Return (X, Y) of the center of cell containing provided text 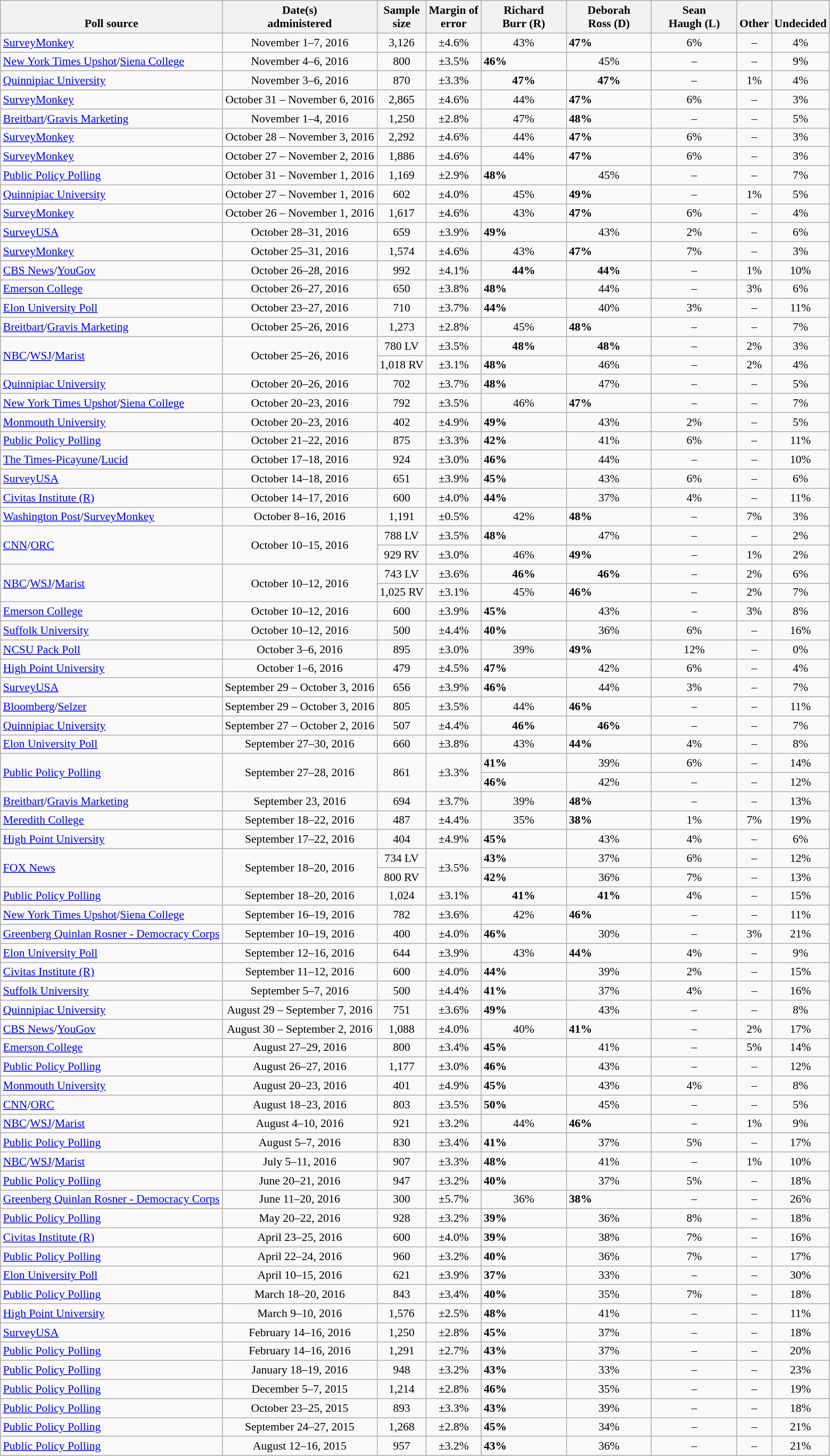
September 27–28, 2016 (299, 773)
October 27 – November 1, 2016 (299, 194)
507 (401, 726)
650 (401, 289)
August 20–23, 2016 (299, 1086)
3,126 (401, 43)
621 (401, 1276)
928 (401, 1219)
August 5–7, 2016 (299, 1143)
404 (401, 840)
0% (800, 649)
The Times-Picayune/Lucid (112, 460)
602 (401, 194)
Poll source (112, 17)
1,886 (401, 157)
Meredith College (112, 820)
March 18–20, 2016 (299, 1295)
893 (401, 1408)
September 17–22, 2016 (299, 840)
651 (401, 479)
August 18–23, 2016 (299, 1105)
December 5–7, 2015 (299, 1389)
Bloomberg/Selzer (112, 706)
1,191 (401, 517)
948 (401, 1370)
660 (401, 744)
±4.1% (454, 270)
50% (524, 1105)
October 23–25, 2015 (299, 1408)
October 25–31, 2016 (299, 251)
March 9–10, 2016 (299, 1313)
DeborahRoss (D) (609, 17)
870 (401, 81)
800 RV (401, 877)
Washington Post/SurveyMonkey (112, 517)
August 26–27, 2016 (299, 1067)
September 27–30, 2016 (299, 744)
Undecided (800, 17)
October 31 – November 6, 2016 (299, 100)
August 4–10, 2016 (299, 1124)
October 21–22, 2016 (299, 441)
26% (800, 1199)
August 12–16, 2015 (299, 1446)
October 10–15, 2016 (299, 545)
929 RV (401, 555)
±4.5% (454, 669)
2,292 (401, 137)
861 (401, 773)
992 (401, 270)
1,169 (401, 176)
644 (401, 953)
487 (401, 820)
May 20–22, 2016 (299, 1219)
SeanHaugh (L) (694, 17)
957 (401, 1446)
694 (401, 801)
November 4–6, 2016 (299, 62)
July 5–11, 2016 (299, 1162)
October 31 – November 1, 2016 (299, 176)
RichardBurr (R) (524, 17)
702 (401, 384)
April 23–25, 2016 (299, 1238)
830 (401, 1143)
1,024 (401, 896)
September 12–16, 2016 (299, 953)
±0.5% (454, 517)
September 10–19, 2016 (299, 934)
1,273 (401, 327)
1,025 RV (401, 593)
1,177 (401, 1067)
751 (401, 1010)
October 14–18, 2016 (299, 479)
September 16–19, 2016 (299, 915)
October 14–17, 2016 (299, 498)
September 11–12, 2016 (299, 972)
805 (401, 706)
2,865 (401, 100)
FOX News (112, 868)
October 28 – November 3, 2016 (299, 137)
34% (609, 1427)
1,088 (401, 1029)
1,617 (401, 213)
23% (800, 1370)
659 (401, 233)
October 26–27, 2016 (299, 289)
1,291 (401, 1351)
300 (401, 1199)
September 24–27, 2015 (299, 1427)
479 (401, 669)
August 29 – September 7, 2016 (299, 1010)
924 (401, 460)
1,268 (401, 1427)
1,574 (401, 251)
October 20–26, 2016 (299, 384)
960 (401, 1256)
895 (401, 649)
400 (401, 934)
November 1–4, 2016 (299, 119)
±2.5% (454, 1313)
NCSU Pack Poll (112, 649)
±2.7% (454, 1351)
1,018 RV (401, 365)
October 1–6, 2016 (299, 669)
Samplesize (401, 17)
November 1–7, 2016 (299, 43)
843 (401, 1295)
921 (401, 1124)
October 26 – November 1, 2016 (299, 213)
June 20–21, 2016 (299, 1181)
780 LV (401, 346)
October 26–28, 2016 (299, 270)
September 18–22, 2016 (299, 820)
907 (401, 1162)
788 LV (401, 536)
1,576 (401, 1313)
April 10–15, 2016 (299, 1276)
September 23, 2016 (299, 801)
October 23–27, 2016 (299, 308)
October 17–18, 2016 (299, 460)
±5.7% (454, 1199)
September 27 – October 2, 2016 (299, 726)
April 22–24, 2016 (299, 1256)
1,214 (401, 1389)
Date(s)administered (299, 17)
September 5–7, 2016 (299, 991)
Other (754, 17)
782 (401, 915)
792 (401, 403)
August 27–29, 2016 (299, 1048)
20% (800, 1351)
947 (401, 1181)
401 (401, 1086)
Margin oferror (454, 17)
402 (401, 422)
875 (401, 441)
October 27 – November 2, 2016 (299, 157)
August 30 – September 2, 2016 (299, 1029)
June 11–20, 2016 (299, 1199)
734 LV (401, 858)
803 (401, 1105)
743 LV (401, 574)
October 8–16, 2016 (299, 517)
November 3–6, 2016 (299, 81)
710 (401, 308)
±2.9% (454, 176)
October 28–31, 2016 (299, 233)
October 3–6, 2016 (299, 649)
656 (401, 688)
January 18–19, 2016 (299, 1370)
